Identify which cell holds the provided text, then report its [X, Y] central coordinate. 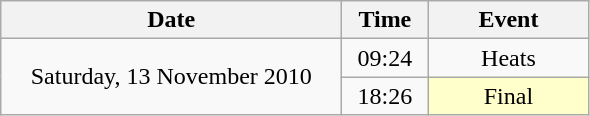
09:24 [385, 58]
Date [172, 20]
Final [508, 96]
Event [508, 20]
18:26 [385, 96]
Time [385, 20]
Heats [508, 58]
Saturday, 13 November 2010 [172, 77]
